Determine the (x, y) coordinate at the center of the cell enclosing the given text.  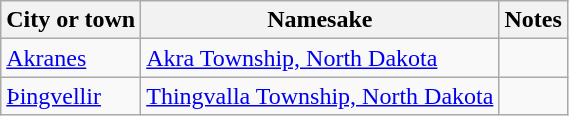
Akra Township, North Dakota (320, 58)
City or town (71, 20)
Notes (533, 20)
Akranes (71, 58)
Namesake (320, 20)
Þingvellir (71, 96)
Thingvalla Township, North Dakota (320, 96)
